Output the [x, y] coordinate of the center of the cell containing the given text.  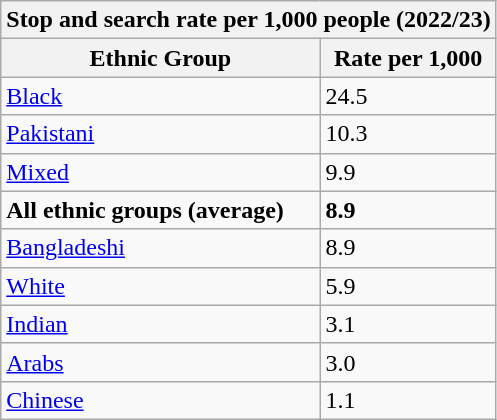
9.9 [408, 172]
Pakistani [160, 134]
White [160, 286]
10.3 [408, 134]
24.5 [408, 96]
3.0 [408, 362]
1.1 [408, 400]
Indian [160, 324]
Mixed [160, 172]
5.9 [408, 286]
3.1 [408, 324]
Arabs [160, 362]
Black [160, 96]
Stop and search rate per 1,000 people (2022/23) [248, 20]
All ethnic groups (average) [160, 210]
Bangladeshi [160, 248]
Chinese [160, 400]
Ethnic Group [160, 58]
Rate per 1,000 [408, 58]
